Locate the cell with the specified text and output its (X, Y) center coordinate. 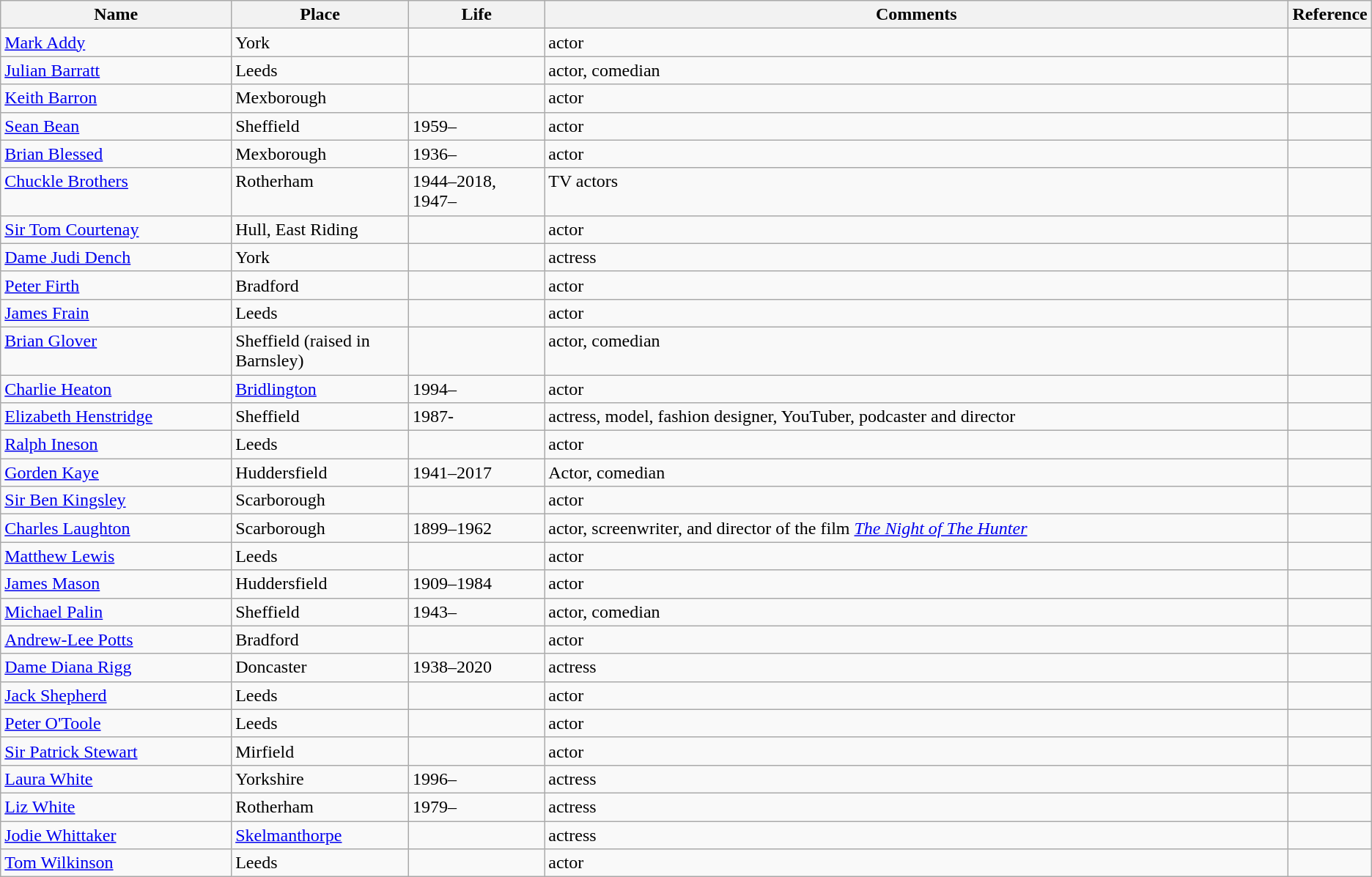
Mark Addy (116, 42)
1938–2020 (476, 667)
Brian Blessed (116, 154)
Sir Tom Courtenay (116, 229)
Yorkshire (320, 779)
Jodie Whittaker (116, 835)
1943– (476, 612)
actor, screenwriter, and director of the film The Night of The Hunter (916, 528)
Sean Bean (116, 126)
Skelmanthorpe (320, 835)
1936– (476, 154)
1959– (476, 126)
Hull, East Riding (320, 229)
1987- (476, 417)
Peter O'Toole (116, 723)
1899–1962 (476, 528)
Charlie Heaton (116, 389)
Michael Palin (116, 612)
James Mason (116, 584)
Sir Ben Kingsley (116, 500)
Mirfield (320, 751)
Charles Laughton (116, 528)
1909–1984 (476, 584)
Comments (916, 15)
Name (116, 15)
Reference (1329, 15)
Chuckle Brothers (116, 192)
Andrew-Lee Potts (116, 640)
Dame Diana Rigg (116, 667)
Place (320, 15)
Bridlington (320, 389)
Elizabeth Henstridge (116, 417)
Matthew Lewis (116, 556)
1996– (476, 779)
Life (476, 15)
Doncaster (320, 667)
Liz White (116, 807)
1979– (476, 807)
Sir Patrick Stewart (116, 751)
James Frain (116, 313)
1994– (476, 389)
1944–2018, 1947– (476, 192)
TV actors (916, 192)
Gorden Kaye (116, 473)
Tom Wilkinson (116, 863)
Ralph Ineson (116, 445)
actress, model, fashion designer, YouTuber, podcaster and director (916, 417)
Julian Barratt (116, 70)
Actor, comedian (916, 473)
1941–2017 (476, 473)
Sheffield (raised in Barnsley) (320, 350)
Peter Firth (116, 285)
Brian Glover (116, 350)
Jack Shepherd (116, 695)
Laura White (116, 779)
Keith Barron (116, 98)
Dame Judi Dench (116, 257)
